Return (x, y) of the center of cell containing provided text 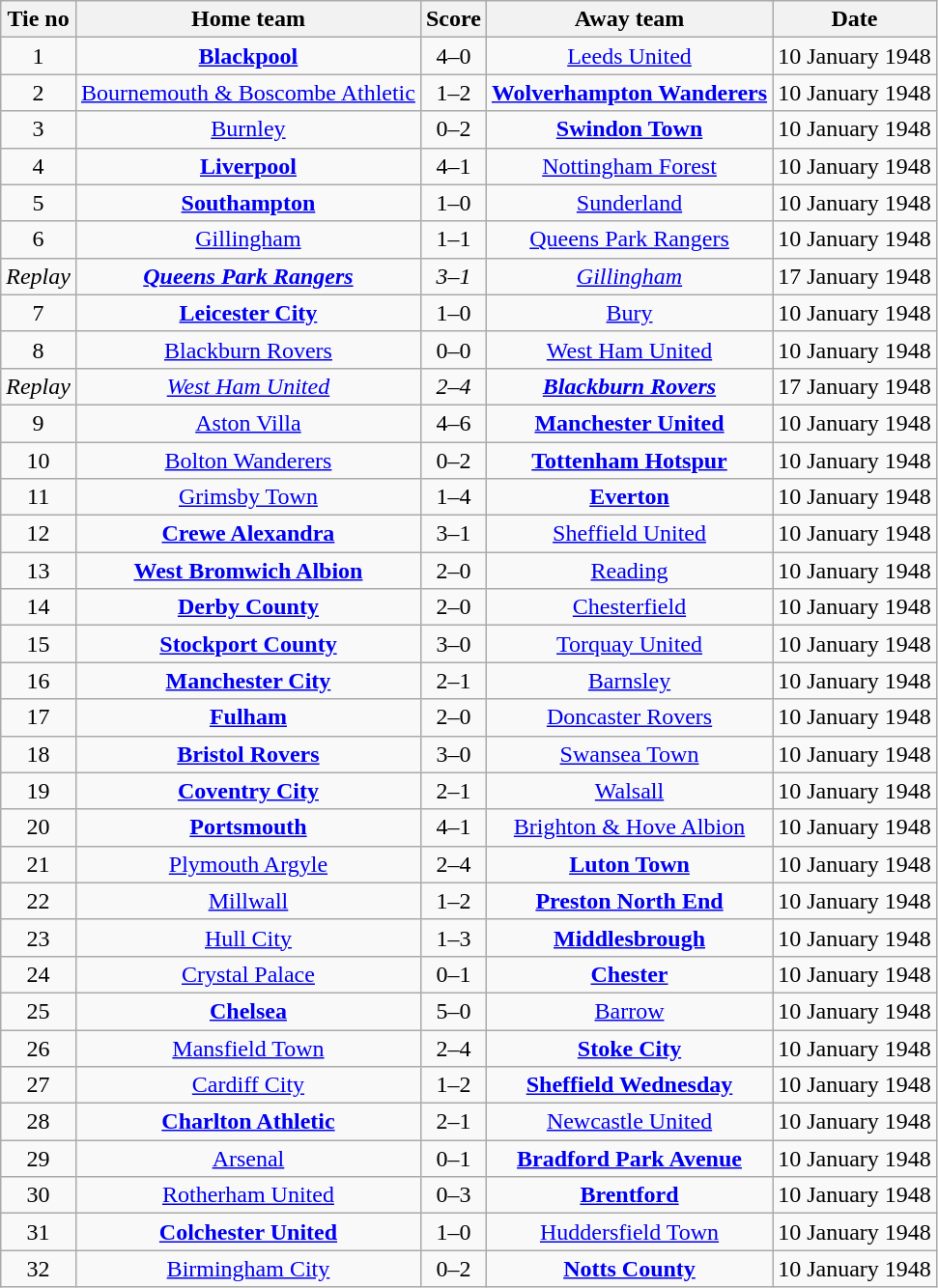
Nottingham Forest (629, 166)
Reading (629, 571)
Plymouth Argyle (247, 864)
5 (39, 203)
Preston North End (629, 901)
Mansfield Town (247, 1048)
Southampton (247, 203)
4–0 (453, 56)
Leeds United (629, 56)
Colchester United (247, 1232)
Swansea Town (629, 754)
Blackpool (247, 56)
Derby County (247, 607)
26 (39, 1048)
Barrow (629, 1011)
11 (39, 497)
4 (39, 166)
2 (39, 93)
Chester (629, 974)
Stoke City (629, 1048)
21 (39, 864)
Date (855, 19)
22 (39, 901)
31 (39, 1232)
Everton (629, 497)
Newcastle United (629, 1122)
3 (39, 129)
18 (39, 754)
Millwall (247, 901)
Bournemouth & Boscombe Athletic (247, 93)
28 (39, 1122)
9 (39, 423)
15 (39, 644)
Huddersfield Town (629, 1232)
8 (39, 350)
1–1 (453, 239)
23 (39, 938)
Rotherham United (247, 1195)
14 (39, 607)
Fulham (247, 717)
4–6 (453, 423)
1 (39, 56)
Manchester United (629, 423)
Tie no (39, 19)
6 (39, 239)
Burnley (247, 129)
Sunderland (629, 203)
Crystal Palace (247, 974)
Birmingham City (247, 1269)
Portsmouth (247, 827)
5–0 (453, 1011)
Stockport County (247, 644)
Sheffield United (629, 534)
27 (39, 1085)
Manchester City (247, 681)
Crewe Alexandra (247, 534)
13 (39, 571)
Bury (629, 313)
Swindon Town (629, 129)
Brentford (629, 1195)
1–3 (453, 938)
Grimsby Town (247, 497)
Notts County (629, 1269)
Cardiff City (247, 1085)
12 (39, 534)
Chesterfield (629, 607)
30 (39, 1195)
10 (39, 461)
Wolverhampton Wanderers (629, 93)
West Bromwich Albion (247, 571)
Aston Villa (247, 423)
Sheffield Wednesday (629, 1085)
Doncaster Rovers (629, 717)
Charlton Athletic (247, 1122)
Walsall (629, 791)
7 (39, 313)
Barnsley (629, 681)
Score (453, 19)
25 (39, 1011)
Tottenham Hotspur (629, 461)
Chelsea (247, 1011)
Arsenal (247, 1159)
Bolton Wanderers (247, 461)
Torquay United (629, 644)
19 (39, 791)
Liverpool (247, 166)
Brighton & Hove Albion (629, 827)
Home team (247, 19)
20 (39, 827)
1–4 (453, 497)
Hull City (247, 938)
17 (39, 717)
0–0 (453, 350)
Away team (629, 19)
Leicester City (247, 313)
Middlesbrough (629, 938)
0–3 (453, 1195)
Coventry City (247, 791)
16 (39, 681)
32 (39, 1269)
Bristol Rovers (247, 754)
24 (39, 974)
Bradford Park Avenue (629, 1159)
Luton Town (629, 864)
29 (39, 1159)
